Search for the cell housing the specified text and yield its (x, y) center coordinate. 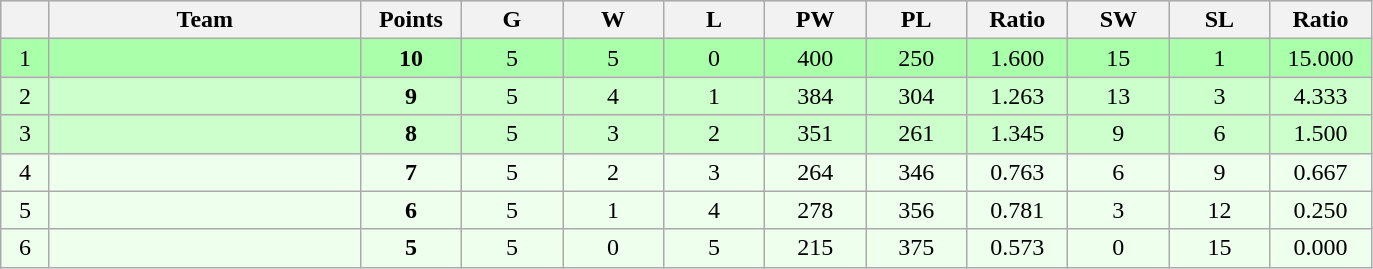
278 (816, 210)
W (612, 20)
1.263 (1018, 96)
8 (410, 134)
7 (410, 172)
0.000 (1320, 248)
400 (816, 58)
215 (816, 248)
0.573 (1018, 248)
PL (916, 20)
375 (916, 248)
346 (916, 172)
12 (1220, 210)
351 (816, 134)
1.600 (1018, 58)
4.333 (1320, 96)
1.500 (1320, 134)
G (512, 20)
384 (816, 96)
PW (816, 20)
261 (916, 134)
SL (1220, 20)
Points (410, 20)
356 (916, 210)
15.000 (1320, 58)
13 (1118, 96)
264 (816, 172)
304 (916, 96)
0.763 (1018, 172)
SW (1118, 20)
0.250 (1320, 210)
10 (410, 58)
0.667 (1320, 172)
L (714, 20)
250 (916, 58)
0.781 (1018, 210)
Team (204, 20)
1.345 (1018, 134)
